Search for the cell housing the specified text and yield its (X, Y) center coordinate. 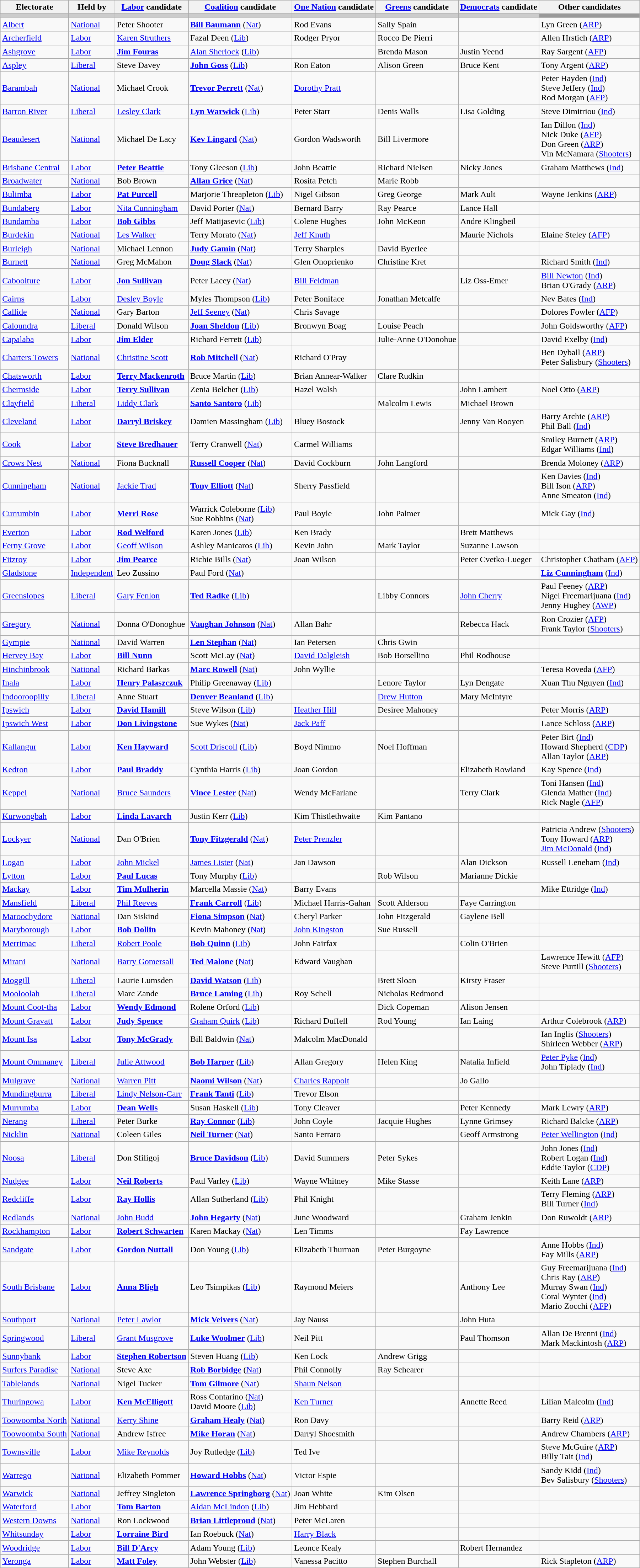
James Lister (Nat) (240, 862)
Ian Roebuck (Nat) (240, 1534)
Terry Sullivan (151, 389)
Raymond Meiers (334, 1287)
Thuringowa (35, 1402)
Townsville (35, 1452)
Peter Burgoyne (417, 1249)
Arthur Colebrook (ARP) (590, 1021)
Leo Zussino (151, 573)
Noosa (35, 1158)
Alison Green (417, 65)
Carmel Williams (334, 444)
Denver Beanland (Lib) (240, 696)
Jeff Knuth (334, 235)
Ken Hayward (151, 747)
Terry Cranwell (Nat) (240, 444)
Patricia Andrew (Shooters)Tony Howard (ARP)Jim McDonald (Ind) (590, 839)
John Lambert (499, 389)
Ashgrove (35, 52)
Russell Leneham (Ind) (590, 862)
Santo Santoro (Lib) (240, 403)
Kim Pantano (417, 816)
Linda Lavarch (151, 816)
Grant Musgrove (151, 1338)
Callide (35, 312)
Colin O'Brien (499, 943)
Steve Wilson (Lib) (240, 710)
John Kingston (334, 930)
Nigel Tucker (151, 1383)
Anthony Lee (499, 1287)
Louise Peach (417, 326)
Bill Nunn (151, 656)
Graham Matthews (Ind) (590, 167)
Don Sfiligoj (151, 1158)
Bronwyn Boag (334, 326)
Ian Laing (499, 1021)
Elaine Steley (AFP) (590, 235)
Lyn Dengate (499, 683)
Paul Ford (Nat) (240, 573)
Paul Varley (Lib) (240, 1181)
Allan Sutherland (Lib) (240, 1199)
Currumbin (35, 514)
Philip Greenaway (Lib) (240, 683)
Marc Zande (151, 993)
Ray Connor (Lib) (240, 1121)
Gregory (35, 624)
Vaughan Johnson (Nat) (240, 624)
Joan Wilson (334, 559)
Brenda Moloney (ARP) (590, 463)
John Cherry (499, 596)
Darryl Briskey (151, 421)
Julie Attwood (151, 1062)
Terry Mackenroth (151, 376)
Inala (35, 683)
Trevor Elson (334, 1094)
Aidan McLindon (Lib) (240, 1507)
Tom Gilmore (Nat) (240, 1383)
Aspley (35, 65)
Mark Taylor (417, 546)
Coalition candidate (240, 7)
Tony Elliott (Nat) (240, 486)
Held by (92, 7)
John Fitzgerald (417, 916)
Frank Tanti (Lib) (240, 1094)
Russell Cooper (Nat) (240, 463)
Richard Smith (Ind) (590, 262)
John Palmer (417, 514)
Scott Driscoll (Lib) (240, 747)
Waterford (35, 1507)
Andrew Chambers (ARP) (590, 1434)
Phil Reeves (151, 903)
Burdekin (35, 235)
Caloundra (35, 326)
Ron Crozier (AFP)Frank Taylor (Shooters) (590, 624)
Bob Dollin (151, 930)
Mary McIntyre (499, 696)
Merrimac (35, 943)
June Woodward (334, 1217)
Cook (35, 444)
Steve Dimitriou (Ind) (590, 111)
Bill Livermore (417, 139)
David Byerlee (417, 249)
Mike Horan (Nat) (240, 1434)
John Jones (Ind)Robert Logan (Ind)Eddie Taylor (CDP) (590, 1158)
Crows Nest (35, 463)
Capalaba (35, 339)
Greg McMahon (151, 262)
Mirani (35, 961)
Cheryl Parker (334, 916)
Charles Rappolt (334, 1081)
Bill Newton (Ind)Brian O'Grady (ARP) (590, 280)
Donna O'Donoghue (151, 624)
Nita Cunningham (151, 208)
Peter Sykes (417, 1158)
Andrew Isfree (151, 1434)
Richard Ferrett (Lib) (240, 339)
Alan Dickson (499, 862)
Gaylene Bell (499, 916)
Laurie Lumsden (151, 980)
David Watson (Lib) (240, 980)
Terry Fleming (ARP)Bill Turner (Ind) (590, 1199)
Moggill (35, 980)
Kevin John (334, 546)
Lyn Green (ARP) (590, 25)
Teresa Roveda (AFP) (590, 669)
Bob Gibbs (151, 222)
Gary Barton (151, 312)
Beaudesert (35, 139)
Anne Hobbs (Ind)Fay Mills (ARP) (590, 1249)
Steve McGuire (ARP)Billy Tait (Ind) (590, 1452)
John Goss (Lib) (240, 65)
Stephen Burchall (417, 1561)
Archerfield (35, 38)
Graham Healy (Nat) (240, 1420)
Peter Wellington (Ind) (590, 1135)
Tony Cleaver (334, 1108)
Ipswich (35, 710)
Jenny Van Rooyen (499, 421)
Frank Carroll (Lib) (240, 903)
Sandgate (35, 1249)
Harry Black (334, 1534)
Michael Harris-Gahan (334, 903)
Don Young (Lib) (240, 1249)
Alan Sherlock (Lib) (240, 52)
Bernard Barry (334, 208)
Neil Pitt (334, 1338)
Coleen Giles (151, 1135)
Paul Boyle (334, 514)
Ron Davy (334, 1420)
Keith Lane (ARP) (590, 1181)
Robert Poole (151, 943)
Labor candidate (151, 7)
Rob Wilson (417, 876)
Anne Stuart (151, 696)
Denis Walls (417, 111)
John Wyllie (334, 669)
Toowoomba South (35, 1434)
Gordon Wadsworth (334, 139)
Ross Contarino (Nat)David Moore (Lib) (240, 1402)
Graham Quirk (Lib) (240, 1021)
Libby Connors (417, 596)
Rob Mitchell (Nat) (240, 358)
Marie Robb (417, 181)
Kallangur (35, 747)
Graham Jenkin (499, 1217)
Wendy McFarlane (334, 793)
Nev Bates (Ind) (590, 299)
Terry Clark (499, 793)
Redcliffe (35, 1199)
Christine Kret (417, 262)
Cleveland (35, 421)
Lawrence Springborg (Nat) (240, 1493)
Greenslopes (35, 596)
John McKeon (417, 222)
Judy Spence (151, 1021)
Lyn Warwick (Lib) (240, 111)
Nudgee (35, 1181)
Allan Gregory (334, 1062)
Ron Lockwood (151, 1520)
Fiona Bucknall (151, 463)
David Dalgleish (334, 656)
Mark Ault (499, 194)
Les Walker (151, 235)
Ken Brady (334, 532)
Rod Evans (334, 25)
Richard Duffell (334, 1021)
Barry Reid (ARP) (590, 1420)
Rebecca Hack (499, 624)
Logan (35, 862)
Natalia Infield (499, 1062)
Ashley Manicaros (Lib) (240, 546)
Bundamba (35, 222)
Fitzroy (35, 559)
Glen Onoprienko (334, 262)
Gary Fenlon (151, 596)
Richie Bills (Nat) (240, 559)
Ken Turner (334, 1402)
Dan O'Brien (151, 839)
Dan Siskind (151, 916)
Nicholas Redmond (417, 993)
Richard Barkas (151, 669)
Geoff Armstrong (499, 1135)
Peter Birt (Ind)Howard Shepherd (CDP)Allan Taylor (ARP) (590, 747)
Drew Hutton (417, 696)
Naomi Wilson (Nat) (240, 1081)
Jeff Seeney (Nat) (240, 312)
Guy Freemarijuana (Ind)Chris Ray (ARP)Murray Swan (Ind)Coral Wynter (Ind)Mario Zocchi (AFP) (590, 1287)
Sandy Kidd (Ind)Bev Salisbury (Shooters) (590, 1475)
Heather Hill (334, 710)
John Mickel (151, 862)
Desiree Mahoney (417, 710)
Chris Gwin (417, 642)
Everton (35, 532)
Tony Murphy (Lib) (240, 876)
John Coyle (334, 1121)
Phil Rodhouse (499, 656)
Bruce Kent (499, 65)
Jay Nauss (334, 1319)
Paul Feeney (ARP)Nigel Freemarijuana (Ind)Jenny Hughey (AWP) (590, 596)
Tony Fitzgerald (Nat) (240, 839)
Liddy Clark (151, 403)
Jim Elder (151, 339)
Ted Radke (Lib) (240, 596)
Ferny Grove (35, 546)
Peter Cvetko-Lueger (499, 559)
Sunnybank (35, 1356)
Xuan Thu Nguyen (Ind) (590, 683)
Allan Bahr (334, 624)
Merri Rose (151, 514)
David Hamill (151, 710)
Allan Grice (Nat) (240, 181)
Len Stephan (Nat) (240, 642)
Phil Connolly (334, 1370)
Neil Roberts (151, 1181)
Nicky Jones (499, 167)
Annette Reed (499, 1402)
Terry Sharples (334, 249)
Lockyer (35, 839)
Wayne Jenkins (ARP) (590, 194)
Lesley Clark (151, 111)
Barry Archie (ARP)Phil Ball (Ind) (590, 421)
Alison Jensen (499, 1007)
Mount Isa (35, 1039)
Barambah (35, 88)
Hervey Bay (35, 656)
Dean Wells (151, 1108)
Wayne Whitney (334, 1181)
Bill Baldwin (Nat) (240, 1039)
Mundingburra (35, 1094)
Barry Evans (334, 889)
Wendy Edmond (151, 1007)
Santo Ferraro (334, 1135)
Mark Lewry (ARP) (590, 1108)
Broadwater (35, 181)
Kurwongbah (35, 816)
Other candidates (590, 7)
Paul Lucas (151, 876)
Kevin Mahoney (Nat) (240, 930)
Trevor Perrett (Nat) (240, 88)
Gladstone (35, 573)
South Brisbane (35, 1287)
Cairns (35, 299)
Desley Boyle (151, 299)
Michael Crook (151, 88)
Jim Hebbard (334, 1507)
Maurie Nichols (499, 235)
Lenore Taylor (417, 683)
Steven Huang (Lib) (240, 1356)
Ipswich West (35, 723)
Peter Hayden (Ind)Steve Jeffery (Ind)Rod Morgan (AFP) (590, 88)
Jan Dawson (334, 862)
Nigel Gibson (334, 194)
Mick Veivers (Nat) (240, 1319)
Lance Hall (499, 208)
Karen Jones (Lib) (240, 532)
Warren Pitt (151, 1081)
Mike Reynolds (151, 1452)
Robert Hernandez (499, 1547)
Boyd Nimmo (334, 747)
Peter Kennedy (499, 1108)
Susan Haskell (Lib) (240, 1108)
Albert (35, 25)
David Porter (Nat) (240, 208)
Cunningham (35, 486)
Whitsunday (35, 1534)
Kev Lingard (Nat) (240, 139)
Hazel Walsh (334, 389)
Don Livingstone (151, 723)
Democrats candidate (499, 7)
Rick Stapleton (ARP) (590, 1561)
Phil Knight (334, 1199)
Maryborough (35, 930)
Warwick (35, 1493)
John Webster (Lib) (240, 1561)
Ron Eaton (334, 65)
Marcella Massie (Nat) (240, 889)
Joan White (334, 1493)
Leonce Kealy (334, 1547)
Joan Sheldon (Lib) (240, 326)
Electorate (35, 7)
Charters Towers (35, 358)
John Fairfax (334, 943)
Michael Brown (499, 403)
Ken Lock (334, 1356)
Henry Palaszczuk (151, 683)
Bluey Bostock (334, 421)
Warrego (35, 1475)
Greens candidate (417, 7)
Lance Schloss (ARP) (590, 723)
Bill Baumann (Nat) (240, 25)
Toni Hansen (Ind)Glenda Mather (Ind)Rick Nagle (AFP) (590, 793)
Rockhampton (35, 1231)
Ray Sargent (AFP) (590, 52)
Ian Dillon (Ind)Nick Duke (AFP)Don Green (ARP)Vin McNamara (Shooters) (590, 139)
Peter McLaren (334, 1520)
Lawrence Hewitt (AFP)Steve Purtill (Shooters) (590, 961)
Yeronga (35, 1561)
Howard Hobbs (Nat) (240, 1475)
Greg George (417, 194)
Bulimba (35, 194)
Adam Young (Lib) (240, 1547)
Christine Scott (151, 358)
Mulgrave (35, 1081)
Michael Lennon (151, 249)
Kedron (35, 770)
Marianne Dickie (499, 876)
Andre Klingbeil (499, 222)
Pat Purcell (151, 194)
Jacquie Hughes (417, 1121)
Richard O'Pray (334, 358)
Sue Wykes (Nat) (240, 723)
Gordon Nuttall (151, 1249)
Nerang (35, 1121)
Doug Slack (Nat) (240, 262)
Rocco De Pierri (417, 38)
Christopher Chatham (AFP) (590, 559)
Chatsworth (35, 376)
Allan De Brenni (Ind)Mark Mackintosh (ARP) (590, 1338)
Darryl Shoesmith (334, 1434)
Brett Matthews (499, 532)
Malcolm MacDonald (334, 1039)
Terry Morato (Nat) (240, 235)
Myles Thompson (Lib) (240, 299)
Fiona Simpson (Nat) (240, 916)
Noel Otto (ARP) (590, 389)
Marc Rowell (Nat) (240, 669)
Jo Gallo (499, 1081)
Gympie (35, 642)
Rod Young (417, 1021)
Bill D'Arcy (151, 1547)
Keppel (35, 793)
Ben Dyball (ARP)Peter Salisbury (Shooters) (590, 358)
Bob Borsellino (417, 656)
Peter Morris (ARP) (590, 710)
Rod Welford (151, 532)
Jackie Trad (151, 486)
Len Timms (334, 1231)
Ian Petersen (334, 642)
Tony Argent (ARP) (590, 65)
Scott Alderson (417, 903)
One Nation candidate (334, 7)
Sally Spain (417, 25)
Peter Starr (334, 111)
Tim Mulherin (151, 889)
Geoff Wilson (151, 546)
Allen Hrstich (ARP) (590, 38)
Peter Lacey (Nat) (240, 280)
Fazal Deen (Lib) (240, 38)
Mount Ommaney (35, 1062)
Jack Paff (334, 723)
Neil Turner (Nat) (240, 1135)
Leo Tsimpikas (Lib) (240, 1287)
Brian Littleproud (Nat) (240, 1520)
Donald Wilson (151, 326)
Joy Rutledge (Lib) (240, 1452)
John Huta (499, 1319)
Brett Sloan (417, 980)
Scott McLay (Nat) (240, 656)
Bruce Davidson (Lib) (240, 1158)
Bob Harper (Lib) (240, 1062)
Peter Shooter (151, 25)
Sherry Passfield (334, 486)
Brisbane Central (35, 167)
Hinchinbrook (35, 669)
Mount Coot-tha (35, 1007)
Helen King (417, 1062)
Lytton (35, 876)
Bob Brown (151, 181)
Jim Pearce (151, 559)
John Langford (417, 463)
Kerry Shine (151, 1420)
David Summers (334, 1158)
David Exelby (Ind) (590, 339)
Rolene Orford (Lib) (240, 1007)
Robert Schwarten (151, 1231)
Elizabeth Pommer (151, 1475)
Don Ruwoldt (ARP) (590, 1217)
Steve Axe (151, 1370)
Redlands (35, 1217)
Rosita Petch (334, 181)
Rob Borbidge (Nat) (240, 1370)
Jeffrey Singleton (151, 1493)
Peter Prenzler (334, 839)
Ian Inglis (Shooters)Shirleen Webber (ARP) (590, 1039)
Jon Sullivan (151, 280)
David Warren (151, 642)
Mount Gravatt (35, 1021)
Woodridge (35, 1547)
David Cockburn (334, 463)
Barron River (35, 111)
Ken McElligott (151, 1402)
Marjorie Threapleton (Lib) (240, 194)
Bruce Martin (Lib) (240, 376)
Colene Hughes (334, 222)
Surfers Paradise (35, 1370)
Stephen Robertson (151, 1356)
Mooloolah (35, 993)
Joan Gordon (334, 770)
Julie-Anne O'Donohue (417, 339)
Bob Quinn (Lib) (240, 943)
Mackay (35, 889)
Western Downs (35, 1520)
Lisa Golding (499, 111)
Richard Nielsen (417, 167)
Anna Bligh (151, 1287)
Kirsty Fraser (499, 980)
Clayfield (35, 403)
Mansfield (35, 903)
John Beattie (334, 167)
John Budd (151, 1217)
Victor Espie (334, 1475)
Lindy Nelson-Carr (151, 1094)
Shaun Nelson (334, 1383)
Elizabeth Thurman (334, 1249)
Liz Cunningham (Ind) (590, 573)
Indooroopilly (35, 696)
Lilian Malcolm (Ind) (590, 1402)
John Goldsworthy (AFP) (590, 326)
Peter Pyke (Ind)John Tiplady (Ind) (590, 1062)
Bill Feldman (334, 280)
Karen Mackay (Nat) (240, 1231)
Steve Davey (151, 65)
Matt Foley (151, 1561)
Paul Thomson (499, 1338)
Dorothy Pratt (334, 88)
Paul Braddy (151, 770)
Ted Malone (Nat) (240, 961)
Judy Gamin (Nat) (240, 249)
Bundaberg (35, 208)
Luke Woolmer (Lib) (240, 1338)
Steve Bredhauer (151, 444)
Smiley Burnett (ARP)Edgar Williams (Ind) (590, 444)
Murrumba (35, 1108)
Mick Gay (Ind) (590, 514)
Malcolm Lewis (417, 403)
Jonathan Metcalfe (417, 299)
Zenia Belcher (Lib) (240, 389)
Liz Oss-Emer (499, 280)
Brenda Mason (417, 52)
Chermside (35, 389)
Suzanne Lawson (499, 546)
Dick Copeman (417, 1007)
Chris Savage (334, 312)
Clare Rudkin (417, 376)
Barry Gomersall (151, 961)
Peter Beattie (151, 167)
Burleigh (35, 249)
Ray Schearer (417, 1370)
Vince Lester (Nat) (240, 793)
Southport (35, 1319)
Bruce Laming (Lib) (240, 993)
Ken Davies (Ind)Bill Ison (ARP)Anne Smeaton (Ind) (590, 486)
Caboolture (35, 280)
Ray Hollis (151, 1199)
Mike Stasse (417, 1181)
Ted Ive (334, 1452)
Brian Annear-Walker (334, 376)
Maroochydore (35, 916)
Elizabeth Rowland (499, 770)
Justin Kerr (Lib) (240, 816)
Tablelands (35, 1383)
Lorraine Bird (151, 1534)
Sue Russell (417, 930)
Justin Yeend (499, 52)
Jim Fouras (151, 52)
Michael De Lacy (151, 139)
Lynne Grimsey (499, 1121)
Ray Pearce (417, 208)
Edward Vaughan (334, 961)
Kim Thistlethwaite (334, 816)
Kay Spence (Ind) (590, 770)
Bruce Saunders (151, 793)
Damien Massingham (Lib) (240, 421)
Tony McGrady (151, 1039)
Tony Gleeson (Lib) (240, 167)
Springwood (35, 1338)
Peter Boniface (334, 299)
Peter Lawlor (151, 1319)
Peter Burke (151, 1121)
Karen Struthers (151, 38)
Burnett (35, 262)
Richard Balcke (ARP) (590, 1121)
Kim Olsen (417, 1493)
Nicklin (35, 1135)
John Hegarty (Nat) (240, 1217)
Roy Schell (334, 993)
Mike Ettridge (Ind) (590, 889)
Rodger Pryor (334, 38)
Warrick Coleborne (Lib)Sue Robbins (Nat) (240, 514)
Fay Lawrence (499, 1231)
Jeff Matijasevic (Lib) (240, 222)
Vanessa Pacitto (334, 1561)
Tom Barton (151, 1507)
Cynthia Harris (Lib) (240, 770)
Dolores Fowler (AFP) (590, 312)
Faye Carrington (499, 903)
Toowoomba North (35, 1420)
Andrew Grigg (417, 1356)
Independent (92, 573)
Noel Hoffman (417, 747)
